Output the [X, Y] coordinate of the center of the cell containing the given text.  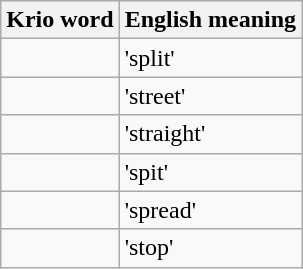
'spit' [210, 172]
'street' [210, 96]
'spread' [210, 210]
'split' [210, 58]
English meaning [210, 20]
'stop' [210, 248]
'straight' [210, 134]
Krio word [60, 20]
